Find where the given text appears and provide that cell's center as [x, y] coordinate. 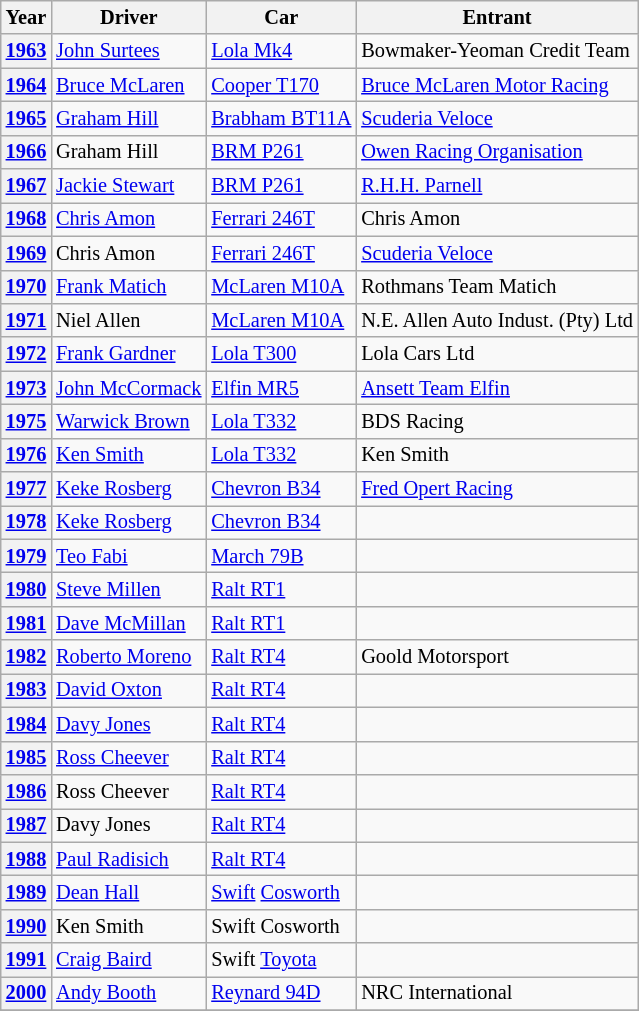
1972 [26, 354]
1980 [26, 589]
1991 [26, 960]
1967 [26, 186]
1966 [26, 152]
Rothmans Team Matich [497, 287]
Dave McMillan [128, 623]
1968 [26, 219]
1965 [26, 118]
1969 [26, 253]
1970 [26, 287]
Frank Gardner [128, 354]
Bruce McLaren Motor Racing [497, 85]
1975 [26, 421]
BDS Racing [497, 421]
Reynard 94D [281, 993]
Entrant [497, 17]
1964 [26, 85]
David Oxton [128, 690]
Lola T300 [281, 354]
Ansett Team Elfin [497, 388]
1976 [26, 455]
1981 [26, 623]
Warwick Brown [128, 421]
John Surtees [128, 51]
1987 [26, 825]
1973 [26, 388]
1963 [26, 51]
Bruce McLaren [128, 85]
1986 [26, 791]
Fred Opert Racing [497, 489]
Bowmaker-Yeoman Credit Team [497, 51]
1978 [26, 522]
Craig Baird [128, 960]
1979 [26, 556]
1984 [26, 724]
Frank Matich [128, 287]
Roberto Moreno [128, 657]
Teo Fabi [128, 556]
Goold Motorsport [497, 657]
Swift Toyota [281, 960]
Owen Racing Organisation [497, 152]
1989 [26, 892]
1988 [26, 859]
NRC International [497, 993]
Year [26, 17]
Andy Booth [128, 993]
1985 [26, 758]
Lola Cars Ltd [497, 354]
John McCormack [128, 388]
Niel Allen [128, 320]
Steve Millen [128, 589]
1990 [26, 926]
R.H.H. Parnell [497, 186]
Brabham BT11A [281, 118]
March 79B [281, 556]
Cooper T170 [281, 85]
1982 [26, 657]
1983 [26, 690]
Car [281, 17]
1971 [26, 320]
Driver [128, 17]
N.E. Allen Auto Indust. (Pty) Ltd [497, 320]
Dean Hall [128, 892]
1977 [26, 489]
Elfin MR5 [281, 388]
2000 [26, 993]
Lola Mk4 [281, 51]
Paul Radisich [128, 859]
Jackie Stewart [128, 186]
